Detect which cell encompasses the target text, then output its [x, y] center coordinate. 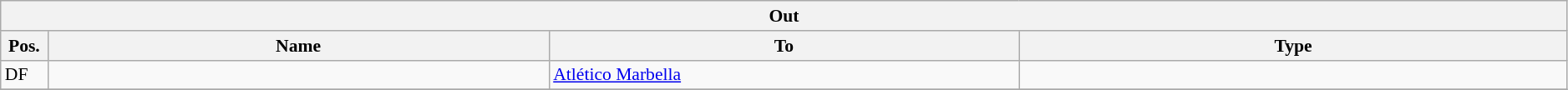
Atlético Marbella [784, 75]
Out [784, 16]
Name [298, 46]
DF [24, 75]
To [784, 46]
Pos. [24, 46]
Type [1293, 46]
